Search for the cell housing the specified text and yield its [x, y] center coordinate. 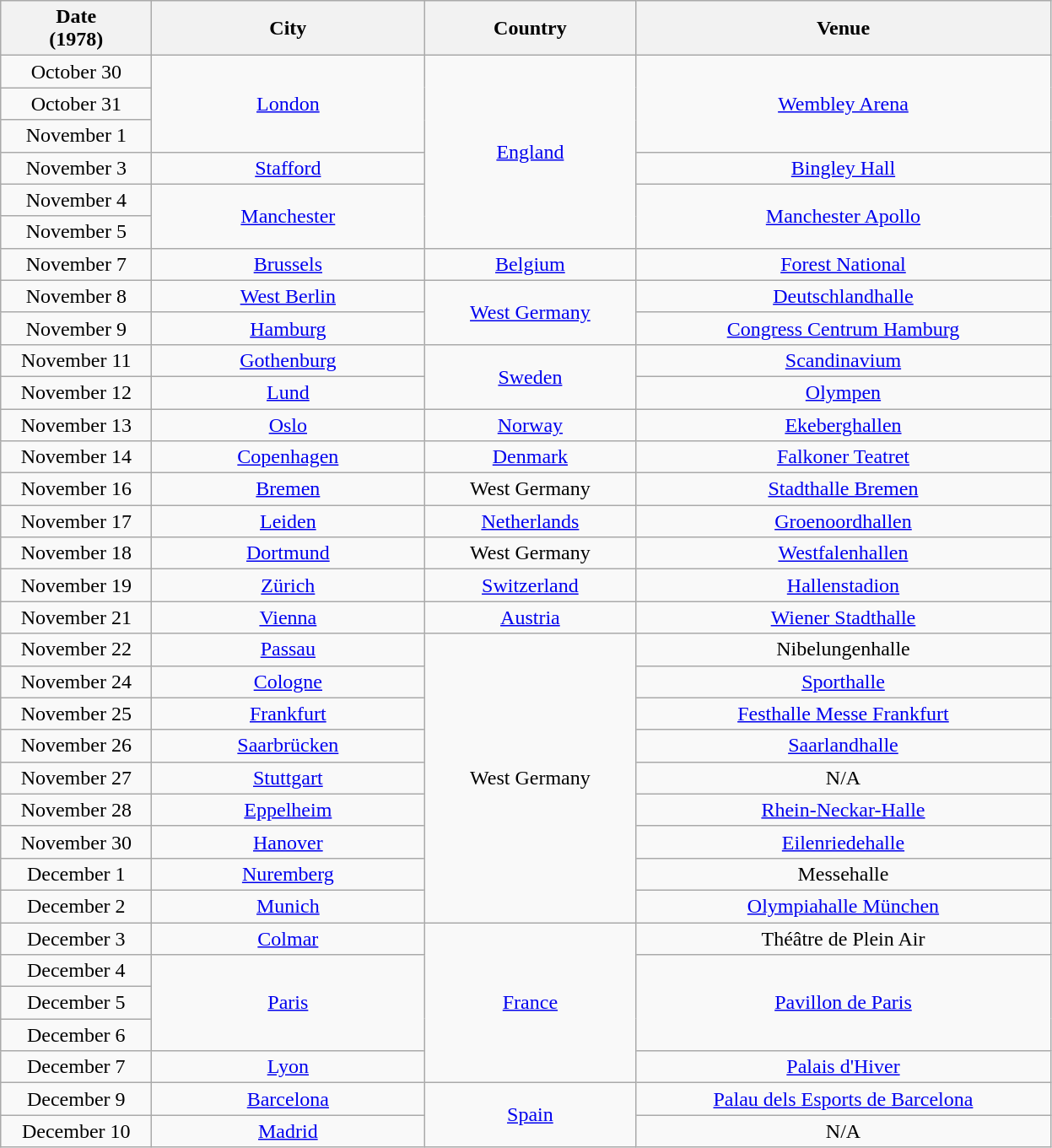
November 14 [76, 457]
Westfalenhallen [844, 553]
Stadthalle Bremen [844, 489]
Manchester [289, 216]
November 11 [76, 360]
Country [530, 29]
Théâtre de Plein Air [844, 939]
Norway [530, 424]
Ekeberghallen [844, 424]
November 9 [76, 328]
Festhalle Messe Frankfurt [844, 714]
Date(1978) [76, 29]
Madrid [289, 1131]
Austria [530, 617]
December 3 [76, 939]
December 1 [76, 874]
Spain [530, 1115]
October 31 [76, 104]
Groenoordhallen [844, 521]
Eilenriedehalle [844, 842]
Bingley Hall [844, 168]
Stafford [289, 168]
November 13 [76, 424]
Forest National [844, 264]
Nibelungenhalle [844, 649]
Stuttgart [289, 778]
Netherlands [530, 521]
Copenhagen [289, 457]
City [289, 29]
December 2 [76, 906]
November 27 [76, 778]
December 7 [76, 1067]
Venue [844, 29]
Eppelheim [289, 810]
Lyon [289, 1067]
Oslo [289, 424]
December 9 [76, 1099]
Denmark [530, 457]
November 30 [76, 842]
November 1 [76, 136]
December 6 [76, 1035]
Sweden [530, 376]
Wembley Arena [844, 104]
November 21 [76, 617]
Palais d'Hiver [844, 1067]
Passau [289, 649]
Olympen [844, 392]
Saarbrücken [289, 746]
Sporthalle [844, 682]
October 30 [76, 72]
November 8 [76, 296]
France [530, 1003]
Gothenburg [289, 360]
Lund [289, 392]
November 3 [76, 168]
Hanover [289, 842]
November 25 [76, 714]
Pavillon de Paris [844, 1003]
London [289, 104]
Falkoner Teatret [844, 457]
Hamburg [289, 328]
November 28 [76, 810]
November 19 [76, 585]
Zürich [289, 585]
December 4 [76, 971]
December 10 [76, 1131]
Leiden [289, 521]
Messehalle [844, 874]
November 17 [76, 521]
Manchester Apollo [844, 216]
Rhein-Neckar-Halle [844, 810]
Deutschlandhalle [844, 296]
Bremen [289, 489]
Switzerland [530, 585]
November 16 [76, 489]
November 12 [76, 392]
Scandinavium [844, 360]
Wiener Stadthalle [844, 617]
Cologne [289, 682]
December 5 [76, 1003]
Brussels [289, 264]
November 4 [76, 200]
Hallenstadion [844, 585]
Munich [289, 906]
Paris [289, 1003]
Belgium [530, 264]
Dortmund [289, 553]
Frankfurt [289, 714]
Colmar [289, 939]
November 5 [76, 232]
England [530, 152]
Nuremberg [289, 874]
Barcelona [289, 1099]
Saarlandhalle [844, 746]
November 24 [76, 682]
Palau dels Esports de Barcelona [844, 1099]
West Berlin [289, 296]
November 7 [76, 264]
Olympiahalle München [844, 906]
November 22 [76, 649]
Vienna [289, 617]
Congress Centrum Hamburg [844, 328]
November 26 [76, 746]
November 18 [76, 553]
